Capture the cell that displays the provided text and extract its (x, y) central coordinate. 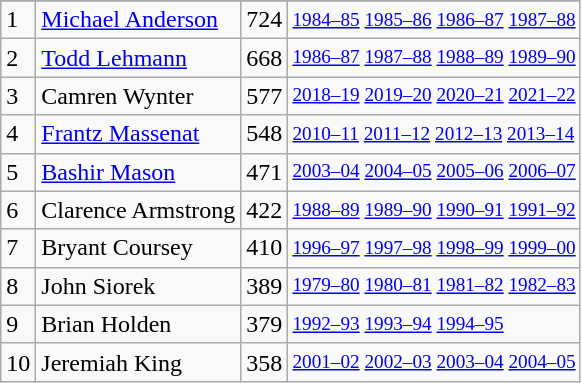
379 (264, 324)
1988–89 1989–90 1990–91 1991–92 (434, 210)
John Siorek (138, 286)
Clarence Armstrong (138, 210)
3 (18, 96)
389 (264, 286)
10 (18, 362)
5 (18, 172)
1984–85 1985–86 1986–87 1987–88 (434, 20)
2018–19 2019–20 2020–21 2021–22 (434, 96)
1996–97 1997–98 1998–99 1999–00 (434, 248)
Camren Wynter (138, 96)
2 (18, 58)
410 (264, 248)
668 (264, 58)
Bashir Mason (138, 172)
Brian Holden (138, 324)
Bryant Coursey (138, 248)
Todd Lehmann (138, 58)
7 (18, 248)
548 (264, 134)
577 (264, 96)
Michael Anderson (138, 20)
471 (264, 172)
9 (18, 324)
8 (18, 286)
Frantz Massenat (138, 134)
1979–80 1980–81 1981–82 1982–83 (434, 286)
2003–04 2004–05 2005–06 2006–07 (434, 172)
1986–87 1987–88 1988–89 1989–90 (434, 58)
2010–11 2011–12 2012–13 2013–14 (434, 134)
4 (18, 134)
422 (264, 210)
6 (18, 210)
358 (264, 362)
724 (264, 20)
2001–02 2002–03 2003–04 2004–05 (434, 362)
1 (18, 20)
Jeremiah King (138, 362)
1992–93 1993–94 1994–95 (434, 324)
